From the cell containing the given text, extract its center point as (x, y) coordinate. 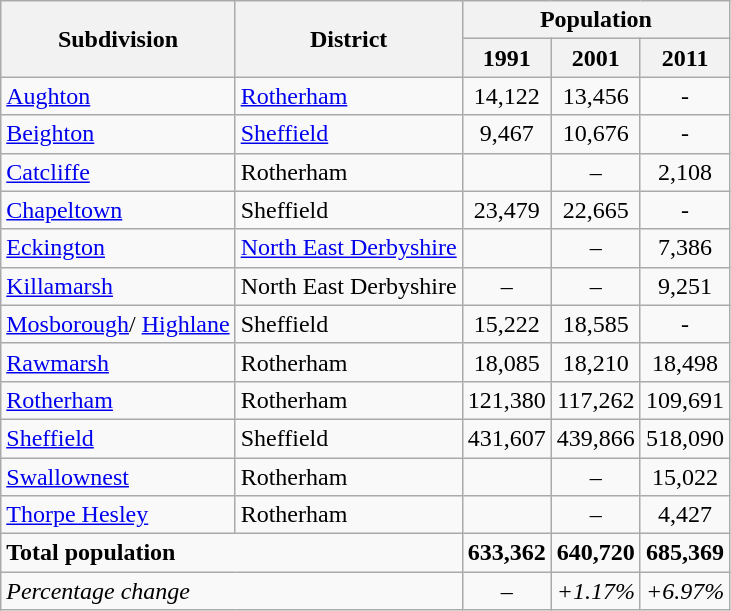
7,386 (684, 248)
23,479 (506, 210)
+6.97% (684, 591)
640,720 (596, 553)
Population (596, 20)
Beighton (118, 134)
District (348, 39)
431,607 (506, 438)
22,665 (596, 210)
9,467 (506, 134)
18,085 (506, 362)
633,362 (506, 553)
18,498 (684, 362)
10,676 (596, 134)
18,585 (596, 324)
685,369 (684, 553)
Subdivision (118, 39)
117,262 (596, 400)
Thorpe Hesley (118, 515)
1991 (506, 58)
Mosborough/ Highlane (118, 324)
Swallownest (118, 477)
Eckington (118, 248)
518,090 (684, 438)
15,222 (506, 324)
Total population (232, 553)
Killamarsh (118, 286)
13,456 (596, 96)
Catcliffe (118, 172)
14,122 (506, 96)
+1.17% (596, 591)
2001 (596, 58)
2011 (684, 58)
9,251 (684, 286)
18,210 (596, 362)
109,691 (684, 400)
121,380 (506, 400)
Rawmarsh (118, 362)
Aughton (118, 96)
4,427 (684, 515)
439,866 (596, 438)
2,108 (684, 172)
Percentage change (232, 591)
Chapeltown (118, 210)
15,022 (684, 477)
